Output the [X, Y] coordinate of the center of the cell containing the given text.  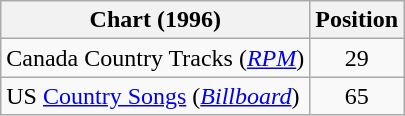
US Country Songs (Billboard) [156, 96]
Canada Country Tracks (RPM) [156, 58]
65 [357, 96]
Position [357, 20]
29 [357, 58]
Chart (1996) [156, 20]
